Return the (X, Y) coordinate for the center point of the cell that contains the specified text.  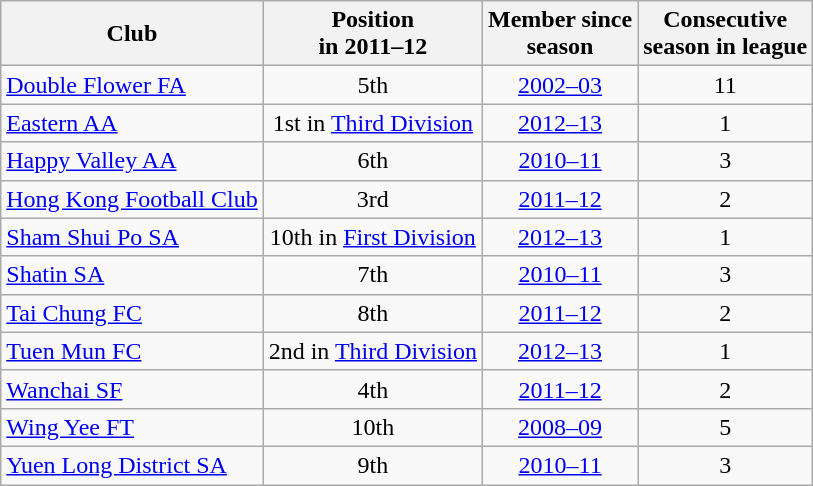
Eastern AA (132, 123)
2002–03 (560, 85)
4th (372, 389)
Member sinceseason (560, 34)
Wanchai SF (132, 389)
6th (372, 161)
7th (372, 275)
2nd in Third Division (372, 351)
Tuen Mun FC (132, 351)
11 (726, 85)
Shatin SA (132, 275)
Sham Shui Po SA (132, 237)
Positionin 2011–12 (372, 34)
8th (372, 313)
Hong Kong Football Club (132, 199)
1st in Third Division (372, 123)
5 (726, 427)
Happy Valley AA (132, 161)
10th (372, 427)
10th in First Division (372, 237)
5th (372, 85)
Yuen Long District SA (132, 465)
Club (132, 34)
2008–09 (560, 427)
3rd (372, 199)
Tai Chung FC (132, 313)
9th (372, 465)
Wing Yee FT (132, 427)
Consecutiveseason in league (726, 34)
Double Flower FA (132, 85)
